Capture the cell that displays the provided text and extract its [x, y] central coordinate. 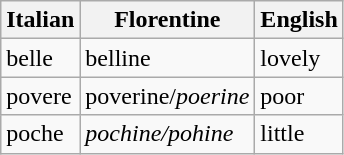
Italian [40, 20]
povere [40, 96]
poor [299, 96]
belline [168, 58]
belle [40, 58]
poverine/poerine [168, 96]
pochine/pohine [168, 134]
lovely [299, 58]
poche [40, 134]
little [299, 134]
English [299, 20]
Florentine [168, 20]
